Return (X, Y) of the center of cell containing provided text 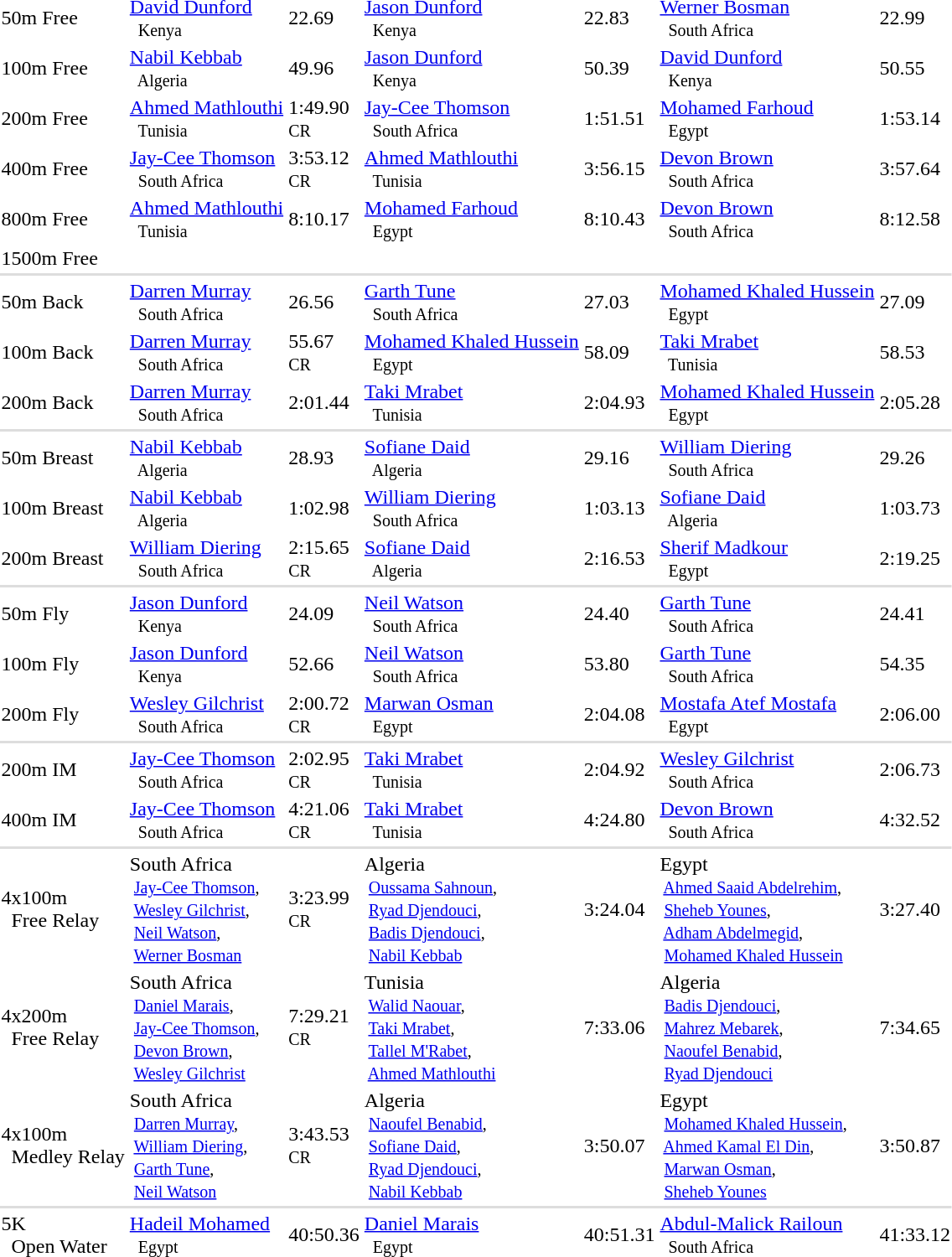
2:06.73 (915, 769)
29.16 (619, 458)
50.39 (619, 69)
100m Back (63, 352)
26.56 (324, 302)
3:56.15 (619, 169)
8:12.58 (915, 220)
2:19.25 (915, 558)
Marwan Osman Egypt (471, 714)
27.09 (915, 302)
7:29.21 CR (324, 1027)
4:24.80 (619, 820)
Algeria Badis Djendouci, Mahrez Mebarek, Naoufel Benabid, Ryad Djendouci (768, 1027)
3:43.53 CR (324, 1146)
1500m Free (63, 258)
55.67 CR (324, 352)
58.09 (619, 352)
50.55 (915, 69)
3:27.40 (915, 909)
3:53.12 CR (324, 169)
2:05.28 (915, 402)
28.93 (324, 458)
50m Back (63, 302)
400m IM (63, 820)
58.53 (915, 352)
200m Fly (63, 714)
52.66 (324, 664)
4:32.52 (915, 820)
Sherif Madkour Egypt (768, 558)
Tunisia Walid Naouar, Taki Mrabet, Tallel M'Rabet, Ahmed Mathlouthi (471, 1027)
2:04.93 (619, 402)
200m Back (63, 402)
2:04.92 (619, 769)
1:53.14 (915, 119)
100m Fly (63, 664)
800m Free (63, 220)
1:51.51 (619, 119)
Egypt Ahmed Saaid Abdelrehim, Sheheb Younes, Adham Abdelmegid, Mohamed Khaled Hussein (768, 909)
49.96 (324, 69)
200m Free (63, 119)
2:15.65 CR (324, 558)
3:50.87 (915, 1146)
27.03 (619, 302)
8:10.43 (619, 220)
3:57.64 (915, 169)
1:03.73 (915, 508)
24.40 (619, 613)
David Dunford Kenya (768, 69)
4:21.06 CR (324, 820)
8:10.17 (324, 220)
24.41 (915, 613)
1:02.98 (324, 508)
4x200m Free Relay (63, 1027)
4x100m Medley Relay (63, 1146)
50m Fly (63, 613)
29.26 (915, 458)
2:16.53 (619, 558)
24.09 (324, 613)
2:01.44 (324, 402)
Algeria Oussama Sahnoun, Ryad Djendouci, Badis Djendouci, Nabil Kebbab (471, 909)
2:06.00 (915, 714)
South Africa Daniel Marais, Jay-Cee Thomson, Devon Brown, Wesley Gilchrist (206, 1027)
2:00.72 CR (324, 714)
2:02.95 CR (324, 769)
4x100m Free Relay (63, 909)
3:23.99 CR (324, 909)
53.80 (619, 664)
1:49.90 CR (324, 119)
3:24.04 (619, 909)
50m Breast (63, 458)
South Africa Darren Murray, William Diering, Garth Tune, Neil Watson (206, 1146)
7:33.06 (619, 1027)
7:34.65 (915, 1027)
100m Free (63, 69)
400m Free (63, 169)
Algeria Naoufel Benabid, Sofiane Daid, Ryad Djendouci, Nabil Kebbab (471, 1146)
100m Breast (63, 508)
200m Breast (63, 558)
3:50.07 (619, 1146)
1:03.13 (619, 508)
Egypt Mohamed Khaled Hussein, Ahmed Kamal El Din, Marwan Osman, Sheheb Younes (768, 1146)
200m IM (63, 769)
54.35 (915, 664)
Mostafa Atef Mostafa Egypt (768, 714)
2:04.08 (619, 714)
South Africa Jay-Cee Thomson, Wesley Gilchrist, Neil Watson, Werner Bosman (206, 909)
